Provide the (x, y) coordinate of the cell's center where the given text is located.  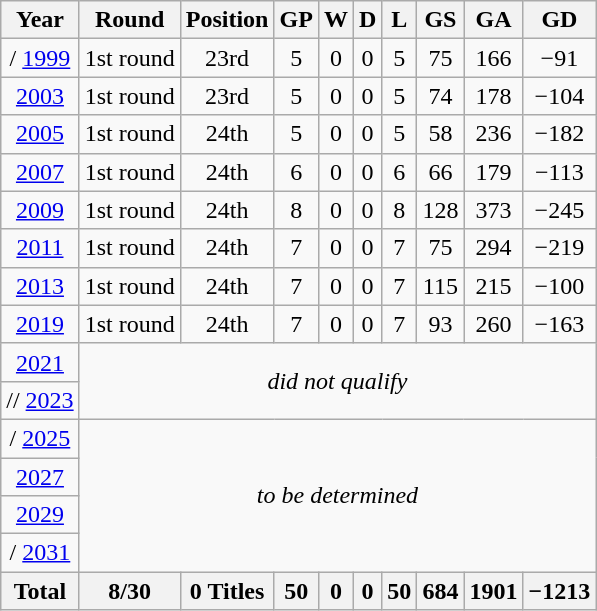
GP (296, 20)
66 (440, 172)
Round (130, 20)
2009 (40, 210)
1901 (494, 591)
8/30 (130, 591)
/ 2031 (40, 553)
2003 (40, 96)
2011 (40, 248)
−219 (560, 248)
2029 (40, 515)
2013 (40, 286)
Total (40, 591)
2021 (40, 362)
did not qualify (338, 381)
2007 (40, 172)
−100 (560, 286)
GS (440, 20)
−91 (560, 58)
179 (494, 172)
166 (494, 58)
// 2023 (40, 400)
Year (40, 20)
128 (440, 210)
Position (227, 20)
74 (440, 96)
178 (494, 96)
−104 (560, 96)
−182 (560, 134)
260 (494, 324)
2027 (40, 477)
−163 (560, 324)
/ 2025 (40, 438)
373 (494, 210)
D (367, 20)
58 (440, 134)
−245 (560, 210)
−1213 (560, 591)
93 (440, 324)
−113 (560, 172)
2019 (40, 324)
236 (494, 134)
W (336, 20)
294 (494, 248)
L (400, 20)
684 (440, 591)
0 Titles (227, 591)
215 (494, 286)
GA (494, 20)
/ 1999 (40, 58)
to be determined (338, 495)
115 (440, 286)
2005 (40, 134)
GD (560, 20)
